Locate the cell with the specified text and output its [x, y] center coordinate. 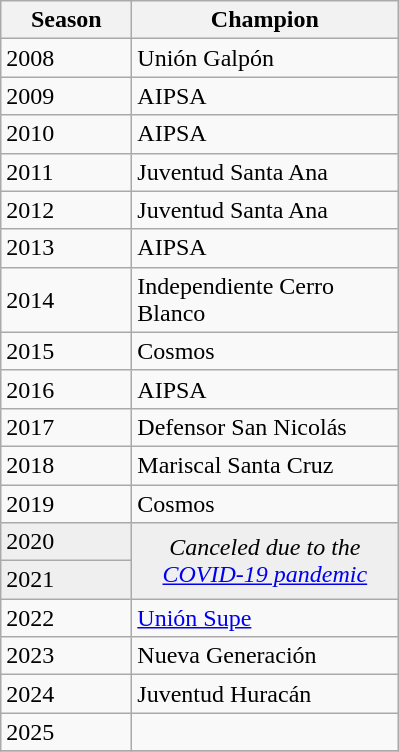
2013 [66, 248]
2008 [66, 58]
2019 [66, 503]
2022 [66, 618]
2017 [66, 427]
2011 [66, 172]
Champion [265, 20]
2025 [66, 732]
Defensor San Nicolás [265, 427]
2014 [66, 300]
Canceled due to the COVID-19 pandemic [265, 561]
Mariscal Santa Cruz [265, 465]
Unión Supe [265, 618]
2021 [66, 580]
Unión Galpón [265, 58]
Season [66, 20]
2015 [66, 351]
2016 [66, 389]
2020 [66, 542]
Juventud Huracán [265, 694]
Independiente Cerro Blanco [265, 300]
2012 [66, 210]
2024 [66, 694]
2023 [66, 656]
Nueva Generación [265, 656]
2018 [66, 465]
2009 [66, 96]
2010 [66, 134]
